Detect which cell encompasses the target text, then output its (x, y) center coordinate. 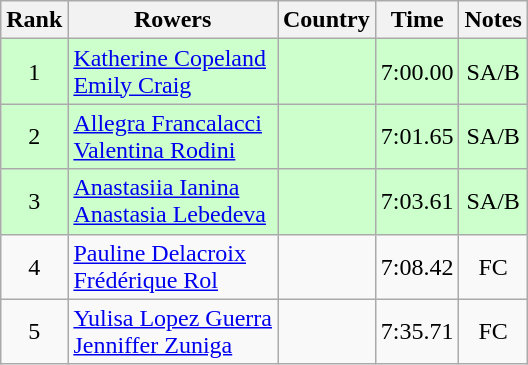
Rank (34, 20)
7:03.61 (417, 202)
2 (34, 136)
Katherine CopelandEmily Craig (173, 72)
Yulisa Lopez GuerraJenniffer Zuniga (173, 332)
Pauline DelacroixFrédérique Rol (173, 266)
Rowers (173, 20)
3 (34, 202)
Notes (493, 20)
7:01.65 (417, 136)
Anastasiia IaninaAnastasia Lebedeva (173, 202)
Allegra FrancalacciValentina Rodini (173, 136)
7:35.71 (417, 332)
1 (34, 72)
7:08.42 (417, 266)
Country (327, 20)
Time (417, 20)
5 (34, 332)
7:00.00 (417, 72)
4 (34, 266)
